Return [x, y] of the center of cell containing provided text 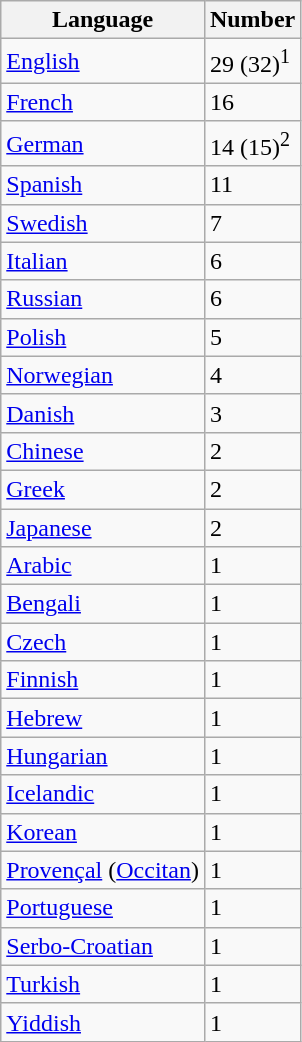
English [103, 62]
Korean [103, 832]
14 (15)2 [252, 144]
Language [103, 20]
Danish [103, 413]
Yiddish [103, 1022]
Italian [103, 261]
Polish [103, 337]
4 [252, 375]
Portuguese [103, 908]
3 [252, 413]
Serbo-Croatian [103, 946]
29 (32)1 [252, 62]
German [103, 144]
Number [252, 20]
Swedish [103, 223]
Hebrew [103, 718]
Russian [103, 299]
Arabic [103, 566]
French [103, 102]
5 [252, 337]
16 [252, 102]
Norwegian [103, 375]
Icelandic [103, 794]
Greek [103, 489]
7 [252, 223]
Turkish [103, 984]
Czech [103, 642]
Finnish [103, 680]
11 [252, 185]
Provençal (Occitan) [103, 870]
Hungarian [103, 756]
Japanese [103, 528]
Bengali [103, 604]
Chinese [103, 451]
Spanish [103, 185]
